Capture the cell that displays the provided text and extract its [x, y] central coordinate. 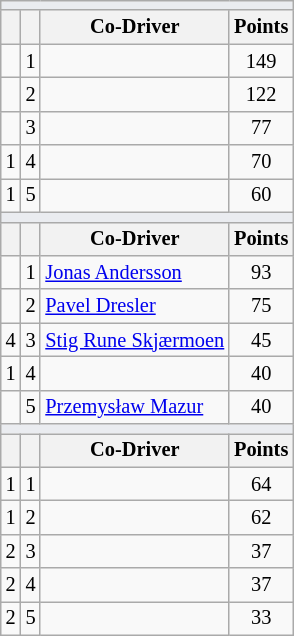
77 [261, 128]
Jonas Andersson [134, 272]
60 [261, 195]
93 [261, 272]
70 [261, 162]
64 [261, 484]
149 [261, 61]
Przemysław Mazur [134, 407]
45 [261, 340]
62 [261, 517]
33 [261, 618]
75 [261, 306]
Stig Rune Skjærmoen [134, 340]
Pavel Dresler [134, 306]
122 [261, 94]
